For the text-containing cell, return its midpoint in (x, y) coordinate format. 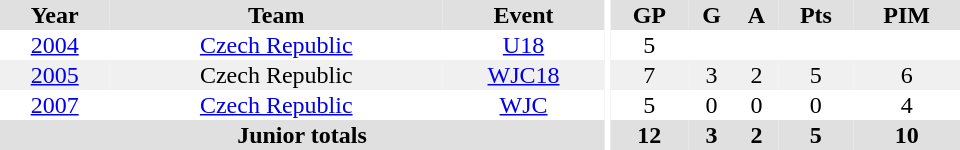
2005 (54, 75)
A (757, 15)
PIM (906, 15)
2007 (54, 105)
2004 (54, 45)
G (711, 15)
Junior totals (302, 135)
10 (906, 135)
6 (906, 75)
Year (54, 15)
4 (906, 105)
WJC (524, 105)
Pts (816, 15)
U18 (524, 45)
WJC18 (524, 75)
Team (276, 15)
7 (649, 75)
Event (524, 15)
12 (649, 135)
GP (649, 15)
